Detect which cell encompasses the target text, then output its (X, Y) center coordinate. 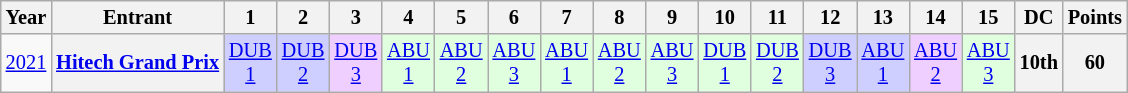
Entrant (138, 17)
12 (830, 17)
Year (26, 17)
6 (514, 17)
15 (988, 17)
DC (1039, 17)
2021 (26, 63)
1 (250, 17)
60 (1095, 63)
11 (778, 17)
7 (566, 17)
4 (408, 17)
10 (724, 17)
5 (462, 17)
9 (672, 17)
Hitech Grand Prix (138, 63)
13 (882, 17)
8 (620, 17)
14 (936, 17)
2 (304, 17)
3 (356, 17)
10th (1039, 63)
Points (1095, 17)
